Determine the (x, y) coordinate at the center of the cell enclosing the given text.  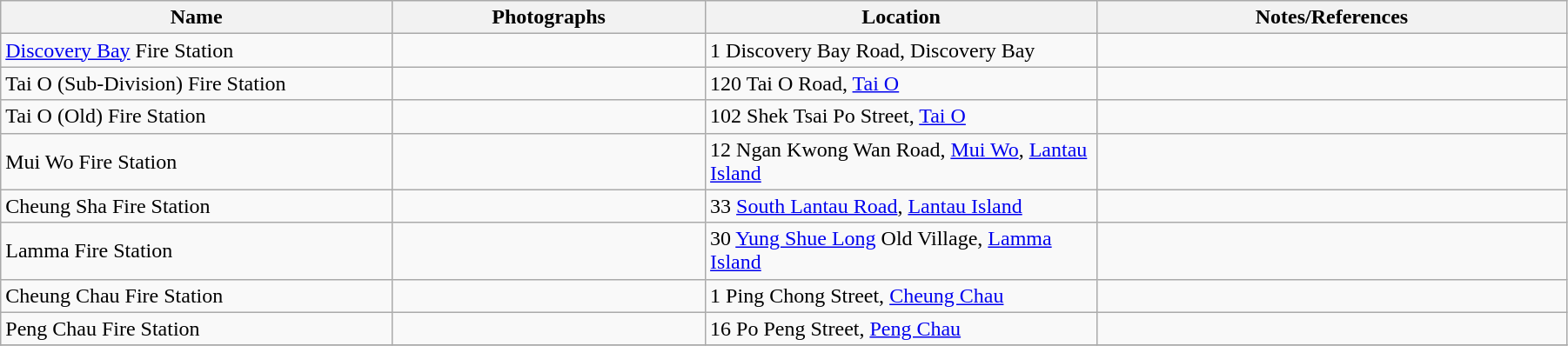
12 Ngan Kwong Wan Road, Mui Wo, Lantau Island (901, 162)
Tai O (Sub-Division) Fire Station (197, 83)
Photographs (549, 17)
102 Shek Tsai Po Street, Tai O (901, 116)
Name (197, 17)
1 Ping Chong Street, Cheung Chau (901, 296)
Cheung Sha Fire Station (197, 206)
16 Po Peng Street, Peng Chau (901, 329)
Location (901, 17)
Mui Wo Fire Station (197, 162)
Notes/References (1331, 17)
Cheung Chau Fire Station (197, 296)
Lamma Fire Station (197, 250)
Discovery Bay Fire Station (197, 50)
30 Yung Shue Long Old Village, Lamma Island (901, 250)
120 Tai O Road, Tai O (901, 83)
33 South Lantau Road, Lantau Island (901, 206)
Tai O (Old) Fire Station (197, 116)
1 Discovery Bay Road, Discovery Bay (901, 50)
Peng Chau Fire Station (197, 329)
